Output the [X, Y] coordinate of the center of the cell containing the given text.  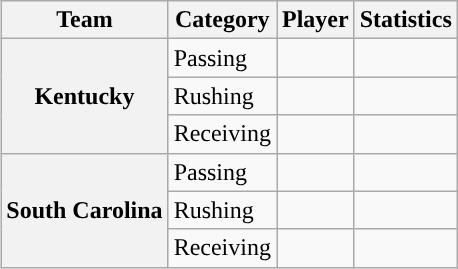
Statistics [406, 20]
Kentucky [84, 96]
Player [315, 20]
South Carolina [84, 210]
Category [222, 20]
Team [84, 20]
